From the cell containing the given text, extract its center point as (X, Y) coordinate. 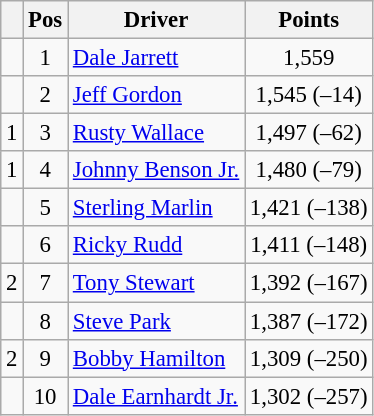
Points (309, 20)
1,309 (–250) (309, 358)
6 (46, 245)
1,411 (–148) (309, 245)
3 (46, 133)
4 (46, 170)
Pos (46, 20)
Steve Park (156, 321)
1,559 (309, 58)
7 (46, 283)
1,497 (–62) (309, 133)
Tony Stewart (156, 283)
1,392 (–167) (309, 283)
1,302 (–257) (309, 396)
Sterling Marlin (156, 208)
1,545 (–14) (309, 95)
5 (46, 208)
Jeff Gordon (156, 95)
Dale Earnhardt Jr. (156, 396)
Bobby Hamilton (156, 358)
10 (46, 396)
Rusty Wallace (156, 133)
Driver (156, 20)
1,480 (–79) (309, 170)
1,421 (–138) (309, 208)
1,387 (–172) (309, 321)
8 (46, 321)
Dale Jarrett (156, 58)
Johnny Benson Jr. (156, 170)
Ricky Rudd (156, 245)
9 (46, 358)
